Determine the [X, Y] coordinate at the center of the cell enclosing the given text.  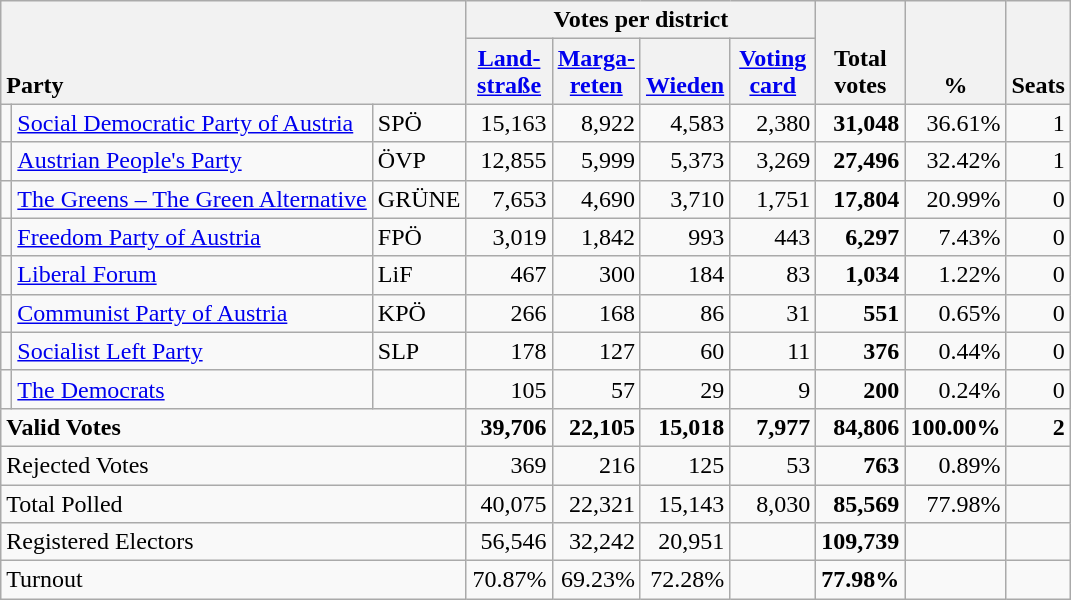
GRÜNE [419, 199]
31 [773, 313]
LiF [419, 275]
109,739 [860, 542]
60 [684, 351]
3,710 [684, 199]
125 [684, 465]
22,321 [596, 503]
Wieden [684, 72]
1,842 [596, 237]
6,297 [860, 237]
ÖVP [419, 161]
FPÖ [419, 237]
1,034 [860, 275]
The Greens – The Green Alternative [192, 199]
8,030 [773, 503]
27,496 [860, 161]
551 [860, 313]
0.44% [956, 351]
86 [684, 313]
31,048 [860, 123]
Turnout [234, 580]
200 [860, 389]
184 [684, 275]
Land-straße [509, 72]
32,242 [596, 542]
84,806 [860, 427]
39,706 [509, 427]
763 [860, 465]
Communist Party of Austria [192, 313]
32.42% [956, 161]
40,075 [509, 503]
216 [596, 465]
127 [596, 351]
Totalvotes [860, 52]
Freedom Party of Austria [192, 237]
The Democrats [192, 389]
KPÖ [419, 313]
Socialist Left Party [192, 351]
11 [773, 351]
Liberal Forum [192, 275]
56,546 [509, 542]
7.43% [956, 237]
993 [684, 237]
0.24% [956, 389]
5,373 [684, 161]
178 [509, 351]
% [956, 52]
1.22% [956, 275]
83 [773, 275]
Rejected Votes [234, 465]
5,999 [596, 161]
85,569 [860, 503]
17,804 [860, 199]
15,163 [509, 123]
376 [860, 351]
467 [509, 275]
Social Democratic Party of Austria [192, 123]
57 [596, 389]
8,922 [596, 123]
SLP [419, 351]
2,380 [773, 123]
266 [509, 313]
15,018 [684, 427]
1,751 [773, 199]
2 [1038, 427]
Seats [1038, 52]
7,653 [509, 199]
72.28% [684, 580]
Valid Votes [234, 427]
29 [684, 389]
300 [596, 275]
4,690 [596, 199]
7,977 [773, 427]
443 [773, 237]
12,855 [509, 161]
168 [596, 313]
20,951 [684, 542]
69.23% [596, 580]
22,105 [596, 427]
369 [509, 465]
3,019 [509, 237]
105 [509, 389]
Marga-reten [596, 72]
15,143 [684, 503]
Votingcard [773, 72]
0.65% [956, 313]
Votes per district [641, 20]
53 [773, 465]
0.89% [956, 465]
20.99% [956, 199]
100.00% [956, 427]
4,583 [684, 123]
Party [234, 52]
70.87% [509, 580]
Registered Electors [234, 542]
Austrian People's Party [192, 161]
36.61% [956, 123]
3,269 [773, 161]
SPÖ [419, 123]
Total Polled [234, 503]
9 [773, 389]
